Identify which cell holds the provided text, then report its (x, y) central coordinate. 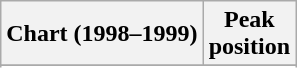
Peakposition (249, 34)
Chart (1998–1999) (102, 34)
